Search for the cell housing the specified text and yield its [X, Y] center coordinate. 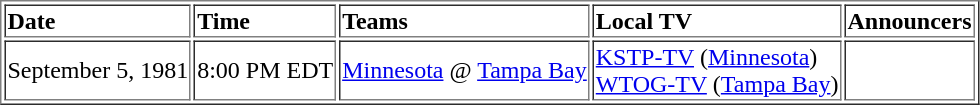
Minnesota @ Tampa Bay [464, 70]
September 5, 1981 [98, 70]
Date [98, 20]
Local TV [718, 20]
KSTP-TV (Minnesota)WTOG-TV (Tampa Bay) [718, 70]
8:00 PM EDT [265, 70]
Time [265, 20]
Announcers [909, 20]
Teams [464, 20]
